Return the [X, Y] coordinate for the center point of the cell that contains the specified text.  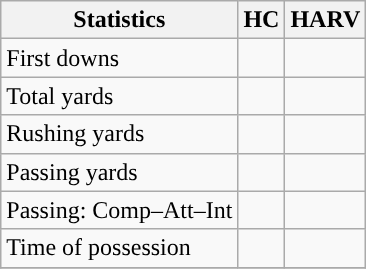
Time of possession [120, 248]
Rushing yards [120, 134]
Total yards [120, 96]
Statistics [120, 20]
Passing yards [120, 172]
HARV [326, 20]
HC [262, 20]
First downs [120, 58]
Passing: Comp–Att–Int [120, 210]
